Extract the [x, y] coordinate from the center of the cell holding the provided text.  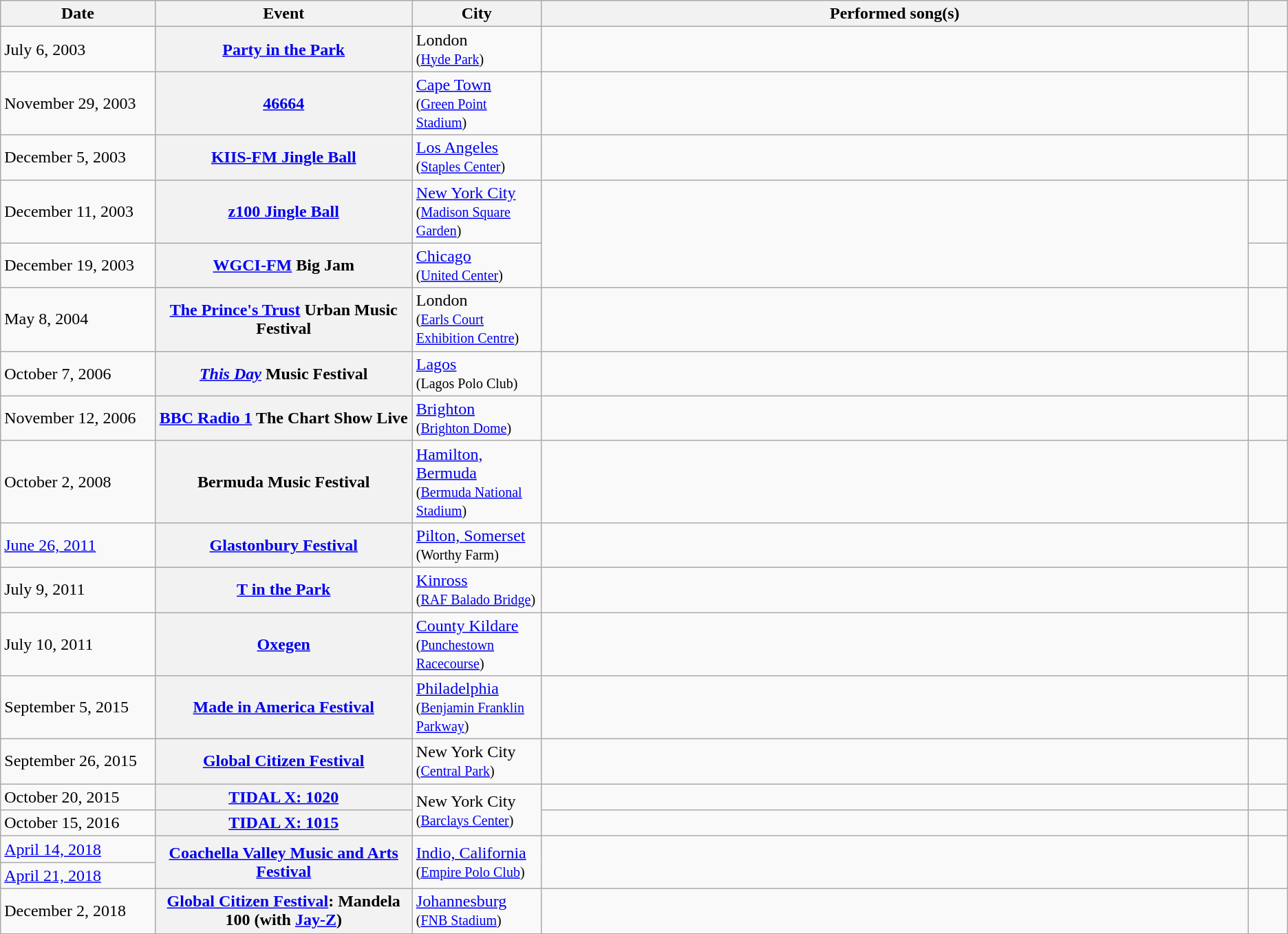
Cape Town(Green Point Stadium) [476, 103]
November 12, 2006 [78, 418]
Made in America Festival [283, 708]
November 29, 2003 [78, 103]
December 2, 2018 [78, 911]
T in the Park [283, 589]
Glastonbury Festival [283, 545]
October 20, 2015 [78, 797]
Indio, California(Empire Polo Club) [476, 862]
June 26, 2011 [78, 545]
County Kildare(Punchestown Racecourse) [476, 644]
Global Citizen Festival [283, 761]
May 8, 2004 [78, 319]
Chicago(United Center) [476, 266]
July 10, 2011 [78, 644]
September 26, 2015 [78, 761]
October 15, 2016 [78, 823]
July 6, 2003 [78, 50]
July 9, 2011 [78, 589]
New York City(Madison Square Garden) [476, 211]
Kinross(RAF Balado Bridge) [476, 589]
October 2, 2008 [78, 482]
September 5, 2015 [78, 708]
This Day Music Festival [283, 373]
City [476, 14]
46664 [283, 103]
December 19, 2003 [78, 266]
BBC Radio 1 The Chart Show Live [283, 418]
London(Hyde Park) [476, 50]
Oxegen [283, 644]
October 7, 2006 [78, 373]
Coachella Valley Music and Arts Festival [283, 862]
Los Angeles(Staples Center) [476, 157]
December 5, 2003 [78, 157]
TIDAL X: 1020 [283, 797]
New York City(Barclays Center) [476, 810]
Bermuda Music Festival [283, 482]
April 21, 2018 [78, 875]
Johannesburg(FNB Stadium) [476, 911]
Party in the Park [283, 50]
December 11, 2003 [78, 211]
Lagos(Lagos Polo Club) [476, 373]
New York City(Central Park) [476, 761]
Pilton, Somerset(Worthy Farm) [476, 545]
Philadelphia(Benjamin Franklin Parkway) [476, 708]
Brighton(Brighton Dome) [476, 418]
Date [78, 14]
London(Earls Court Exhibition Centre) [476, 319]
WGCI-FM Big Jam [283, 266]
April 14, 2018 [78, 849]
Event [283, 14]
Performed song(s) [894, 14]
TIDAL X: 1015 [283, 823]
The Prince's Trust Urban Music Festival [283, 319]
KIIS-FM Jingle Ball [283, 157]
Global Citizen Festival: Mandela 100 (with Jay-Z) [283, 911]
z100 Jingle Ball [283, 211]
Hamilton, Bermuda(Bermuda National Stadium) [476, 482]
